Detect which cell encompasses the target text, then output its [X, Y] center coordinate. 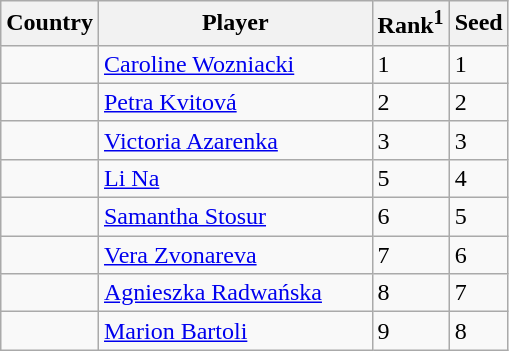
Victoria Azarenka [235, 140]
Rank1 [410, 24]
Country [50, 24]
Player [235, 24]
Caroline Wozniacki [235, 64]
Agnieszka Radwańska [235, 293]
Vera Zvonareva [235, 255]
Seed [478, 24]
Samantha Stosur [235, 217]
Li Na [235, 178]
Marion Bartoli [235, 331]
4 [478, 178]
9 [410, 331]
Petra Kvitová [235, 102]
